Scan for the cell matching the given text and deliver its (x, y) coordinate at center. 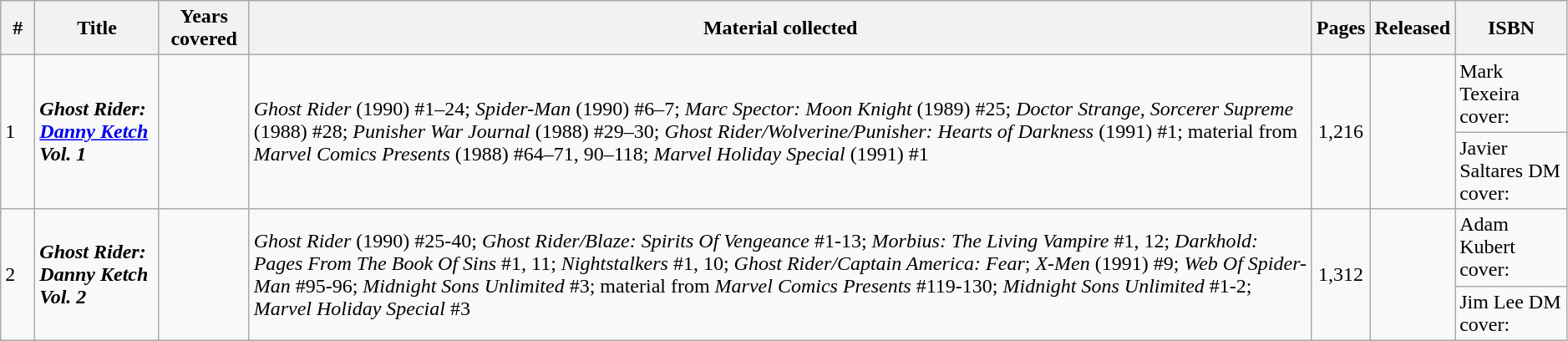
1,216 (1341, 132)
Jim Lee DM cover: (1512, 313)
Javier Saltares DM cover: (1512, 170)
Title (97, 28)
ISBN (1512, 28)
Material collected (780, 28)
Pages (1341, 28)
Adam Kubert cover: (1512, 247)
2 (18, 274)
Mark Texeira cover: (1512, 94)
Ghost Rider: Danny Ketch Vol. 1 (97, 132)
Released (1413, 28)
Ghost Rider: Danny Ketch Vol. 2 (97, 274)
1 (18, 132)
1,312 (1341, 274)
Years covered (204, 28)
# (18, 28)
